For the text-containing cell, return its midpoint in [x, y] coordinate format. 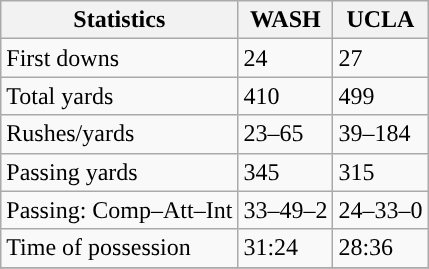
28:36 [380, 248]
499 [380, 96]
WASH [286, 20]
315 [380, 172]
Statistics [120, 20]
33–49–2 [286, 210]
Passing yards [120, 172]
27 [380, 58]
31:24 [286, 248]
24 [286, 58]
Time of possession [120, 248]
UCLA [380, 20]
Rushes/yards [120, 134]
23–65 [286, 134]
Total yards [120, 96]
345 [286, 172]
24–33–0 [380, 210]
Passing: Comp–Att–Int [120, 210]
39–184 [380, 134]
First downs [120, 58]
410 [286, 96]
